From the cell containing the given text, extract its center point as (X, Y) coordinate. 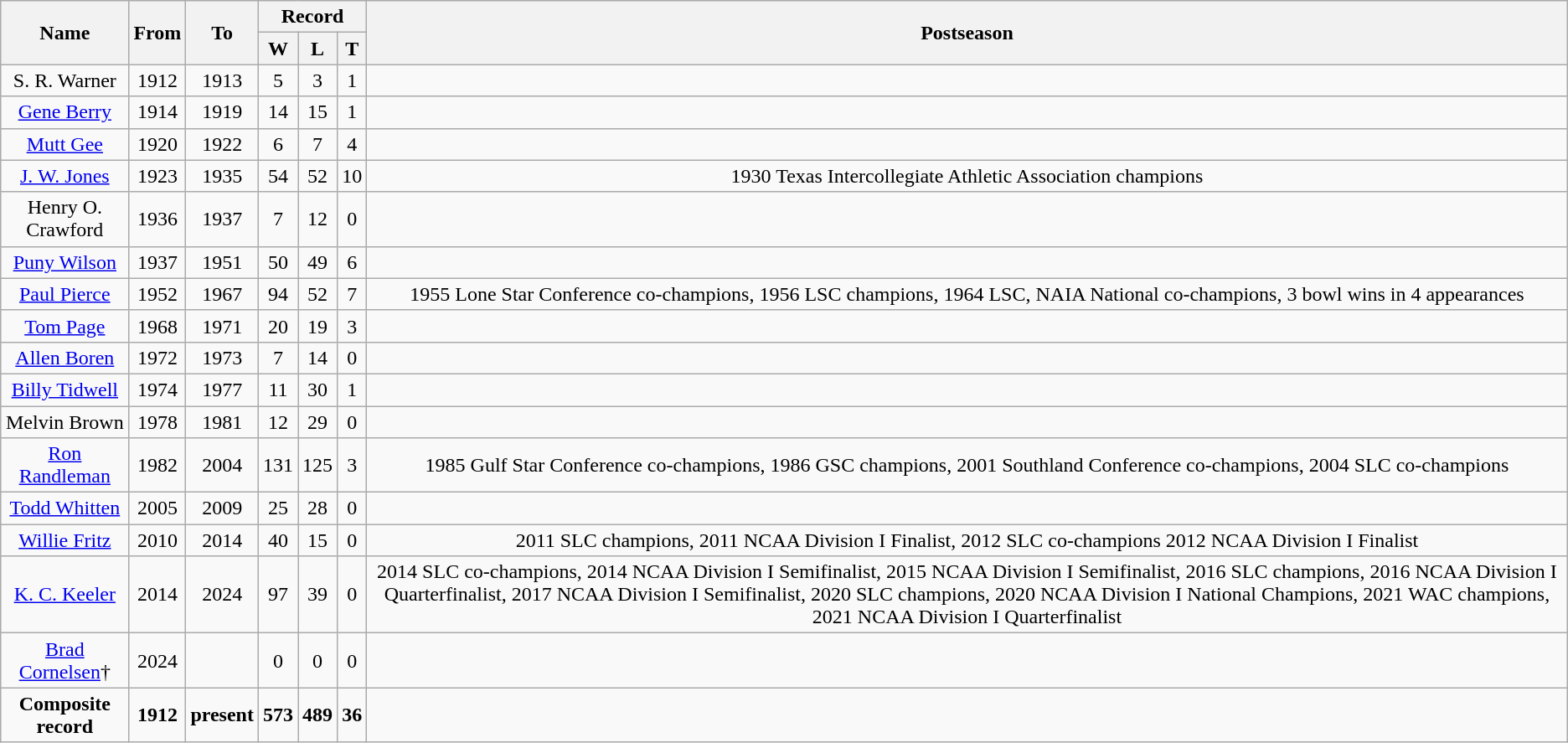
1977 (223, 390)
50 (278, 262)
49 (318, 262)
L (318, 49)
1981 (223, 421)
489 (318, 715)
29 (318, 421)
125 (318, 466)
28 (318, 508)
J. W. Jones (65, 176)
5 (278, 80)
1982 (157, 466)
1973 (223, 358)
4 (352, 144)
1919 (223, 112)
2004 (223, 466)
Record (312, 17)
1935 (223, 176)
36 (352, 715)
Puny Wilson (65, 262)
From (157, 33)
Todd Whitten (65, 508)
1951 (223, 262)
19 (318, 326)
T (352, 49)
1972 (157, 358)
K. C. Keeler (65, 595)
1920 (157, 144)
2010 (157, 540)
25 (278, 508)
40 (278, 540)
Ron Randleman (65, 466)
11 (278, 390)
1952 (157, 294)
Allen Boren (65, 358)
S. R. Warner (65, 80)
1914 (157, 112)
1974 (157, 390)
Gene Berry (65, 112)
Name (65, 33)
Willie Fritz (65, 540)
Mutt Gee (65, 144)
54 (278, 176)
Henry O. Crawford (65, 219)
97 (278, 595)
Melvin Brown (65, 421)
1930 Texas Intercollegiate Athletic Association champions (967, 176)
573 (278, 715)
1923 (157, 176)
131 (278, 466)
Composite record (65, 715)
1968 (157, 326)
10 (352, 176)
1971 (223, 326)
Paul Pierce (65, 294)
2011 SLC champions, 2011 NCAA Division I Finalist, 2012 SLC co-champions 2012 NCAA Division I Finalist (967, 540)
1978 (157, 421)
2009 (223, 508)
94 (278, 294)
2005 (157, 508)
1955 Lone Star Conference co-champions, 1956 LSC champions, 1964 LSC, NAIA National co-champions, 3 bowl wins in 4 appearances (967, 294)
1922 (223, 144)
30 (318, 390)
Brad Cornelsen† (65, 660)
1936 (157, 219)
Tom Page (65, 326)
1985 Gulf Star Conference co-champions, 1986 GSC champions, 2001 Southland Conference co-champions, 2004 SLC co-champions (967, 466)
Postseason (967, 33)
present (223, 715)
20 (278, 326)
W (278, 49)
1967 (223, 294)
1913 (223, 80)
Billy Tidwell (65, 390)
39 (318, 595)
To (223, 33)
